Return (x, y) of the center of cell containing provided text 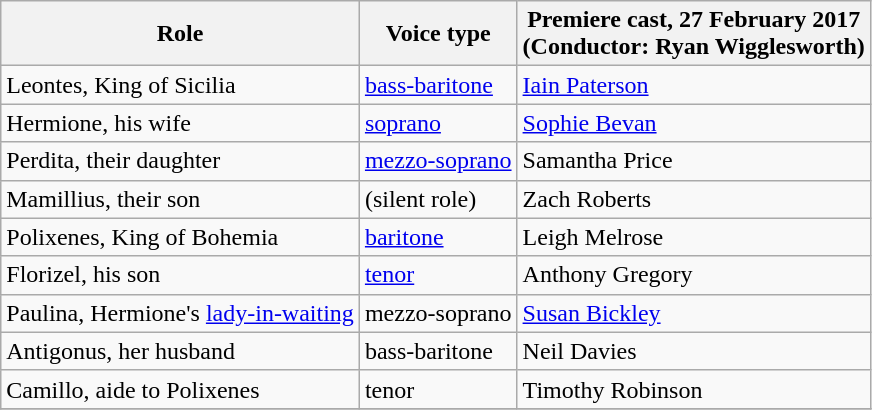
Zach Roberts (694, 199)
soprano (438, 123)
Leigh Melrose (694, 237)
Polixenes, King of Bohemia (180, 237)
(silent role) (438, 199)
Timothy Robinson (694, 389)
baritone (438, 237)
Paulina, Hermione's lady-in-waiting (180, 313)
Florizel, his son (180, 275)
Premiere cast, 27 February 2017(Conductor: Ryan Wigglesworth) (694, 34)
Camillo, aide to Polixenes (180, 389)
Leontes, King of Sicilia (180, 85)
Voice type (438, 34)
Samantha Price (694, 161)
Antigonus, her husband (180, 351)
Role (180, 34)
Anthony Gregory (694, 275)
Neil Davies (694, 351)
Perdita, their daughter (180, 161)
Mamillius, their son (180, 199)
Iain Paterson (694, 85)
Susan Bickley (694, 313)
Hermione, his wife (180, 123)
Sophie Bevan (694, 123)
